Pinpoint the cell where the given text exists, returning its [x, y] midpoint coordinate. 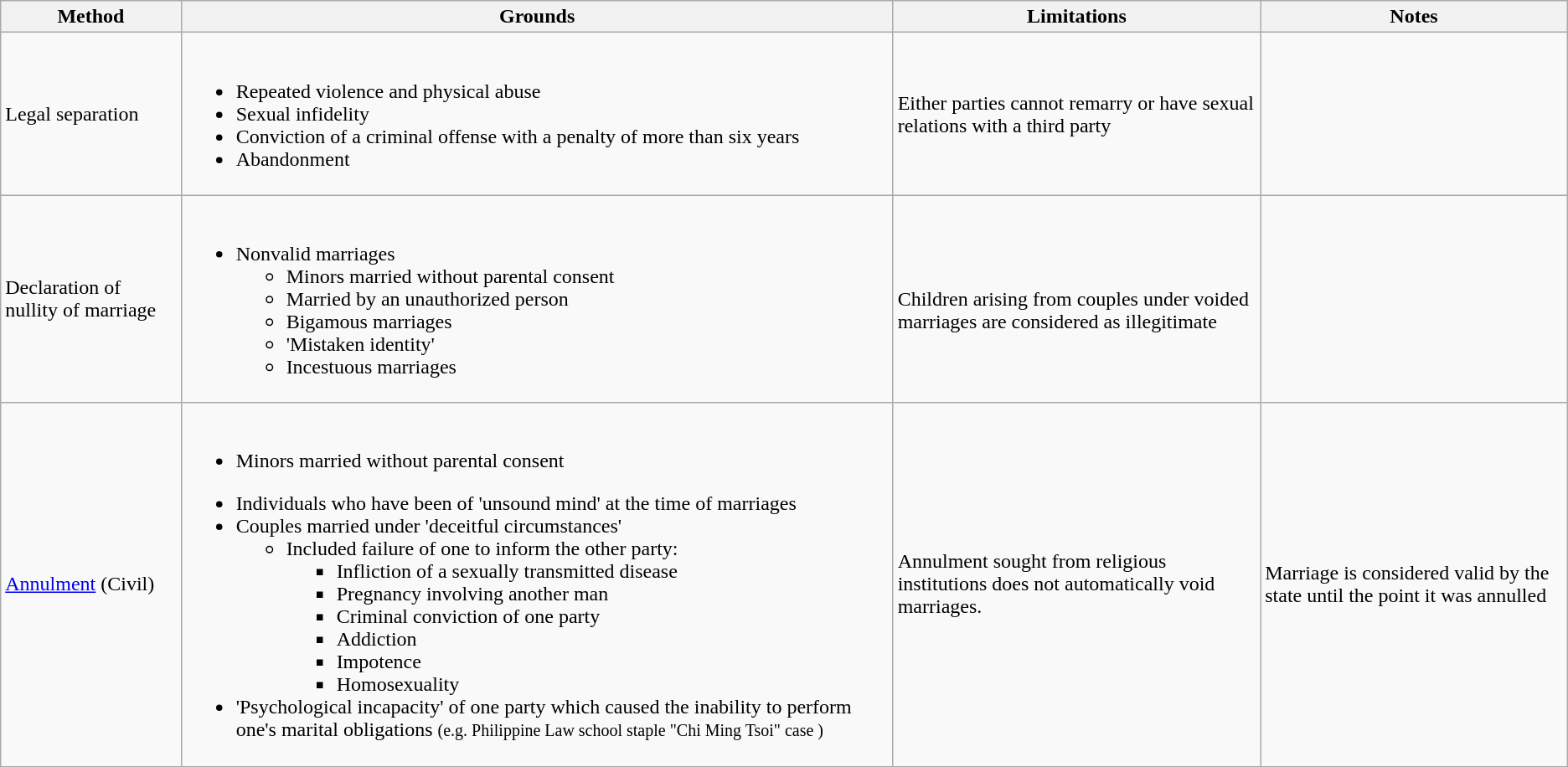
Grounds [537, 17]
Children arising from couples under voided marriages are considered as illegitimate [1077, 299]
Annulment sought from religious institutions does not automatically void marriages. [1077, 584]
Nonvalid marriagesMinors married without parental consentMarried by an unauthorized personBigamous marriages'Mistaken identity'Incestuous marriages [537, 299]
Method [90, 17]
Notes [1414, 17]
Annulment (Civil) [90, 584]
Declaration of nullity of marriage [90, 299]
Marriage is considered valid by the state until the point it was annulled [1414, 584]
Legal separation [90, 114]
Repeated violence and physical abuseSexual infidelityConviction of a criminal offense with a penalty of more than six yearsAbandonment [537, 114]
Limitations [1077, 17]
Either parties cannot remarry or have sexual relations with a third party [1077, 114]
